Capture the cell that displays the provided text and extract its (x, y) central coordinate. 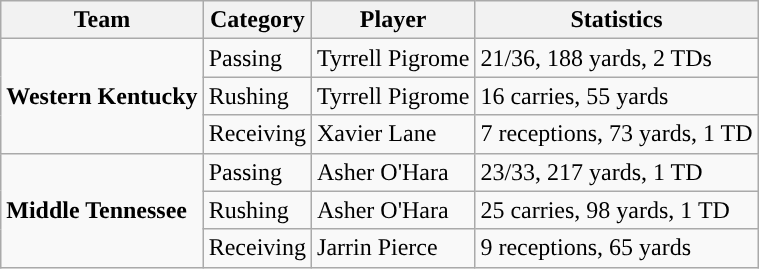
Jarrin Pierce (394, 248)
Player (394, 20)
Middle Tennessee (102, 210)
9 receptions, 65 yards (616, 248)
Category (257, 20)
Team (102, 20)
25 carries, 98 yards, 1 TD (616, 210)
16 carries, 55 yards (616, 96)
Statistics (616, 20)
21/36, 188 yards, 2 TDs (616, 58)
Xavier Lane (394, 134)
23/33, 217 yards, 1 TD (616, 172)
Western Kentucky (102, 96)
7 receptions, 73 yards, 1 TD (616, 134)
